Search for the cell housing the specified text and yield its (X, Y) center coordinate. 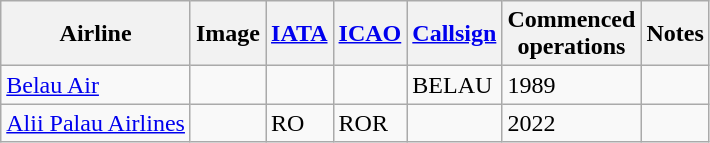
BELAU (454, 85)
ICAO (370, 34)
2022 (572, 123)
Image (228, 34)
Notes (675, 34)
RO (300, 123)
IATA (300, 34)
Belau Air (96, 85)
1989 (572, 85)
Airline (96, 34)
Commencedoperations (572, 34)
ROR (370, 123)
Alii Palau Airlines (96, 123)
Callsign (454, 34)
